Pinpoint the cell where the given text exists, returning its (x, y) midpoint coordinate. 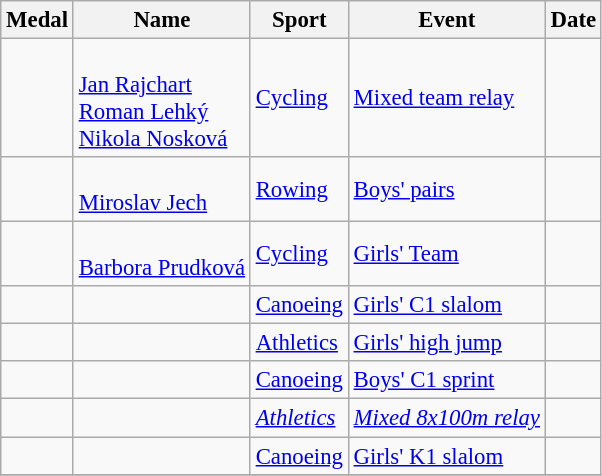
Girls' K1 slalom (446, 456)
Jan RajchartRoman LehkýNikola Nosková (162, 98)
Girls' C1 slalom (446, 305)
Sport (299, 20)
Girls' Team (446, 254)
Date (573, 20)
Barbora Prudková (162, 254)
Boys' pairs (446, 190)
Girls' high jump (446, 343)
Event (446, 20)
Boys' C1 sprint (446, 381)
Name (162, 20)
Mixed 8x100m relay (446, 418)
Miroslav Jech (162, 190)
Mixed team relay (446, 98)
Medal (38, 20)
Rowing (299, 190)
